Return the [x, y] coordinate for the center point of the cell that contains the specified text.  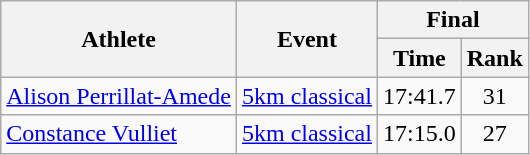
Athlete [119, 39]
27 [494, 134]
31 [494, 96]
Alison Perrillat-Amede [119, 96]
Event [306, 39]
17:41.7 [419, 96]
Final [452, 20]
Time [419, 58]
Constance Vulliet [119, 134]
Rank [494, 58]
17:15.0 [419, 134]
